Output the [x, y] coordinate of the center of the cell containing the given text.  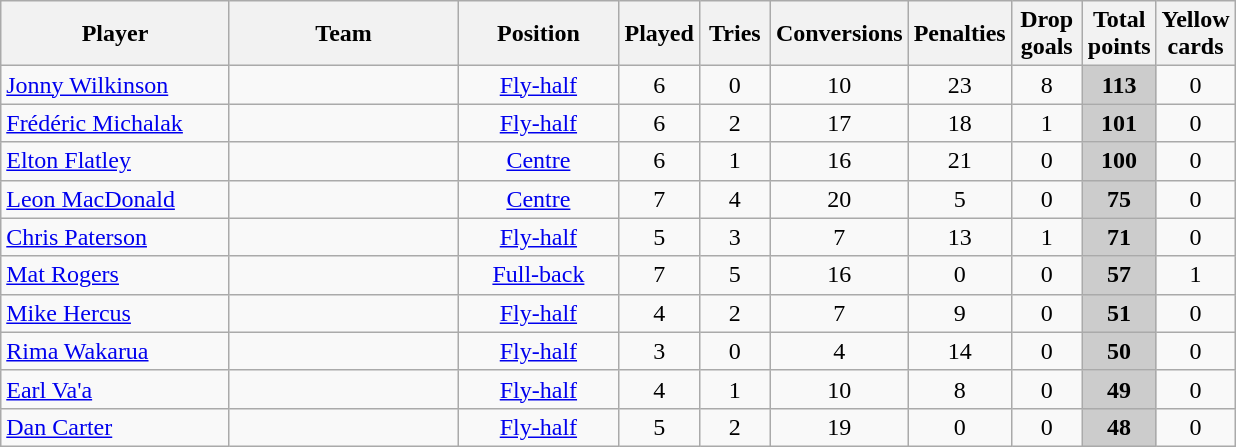
18 [960, 123]
71 [1119, 237]
Chris Paterson [116, 237]
Mike Hercus [116, 313]
14 [960, 351]
Jonny Wilkinson [116, 85]
20 [839, 199]
Played [659, 34]
Drop goals [1046, 34]
57 [1119, 275]
48 [1119, 427]
Total points [1119, 34]
Dan Carter [116, 427]
Team [344, 34]
9 [960, 313]
Position [538, 34]
51 [1119, 313]
Conversions [839, 34]
Full-back [538, 275]
Penalties [960, 34]
13 [960, 237]
100 [1119, 161]
Elton Flatley [116, 161]
Yellow cards [1196, 34]
17 [839, 123]
19 [839, 427]
Leon MacDonald [116, 199]
101 [1119, 123]
Frédéric Michalak [116, 123]
50 [1119, 351]
Earl Va'a [116, 389]
Mat Rogers [116, 275]
Tries [734, 34]
Rima Wakarua [116, 351]
23 [960, 85]
75 [1119, 199]
113 [1119, 85]
49 [1119, 389]
21 [960, 161]
Player [116, 34]
